Detect which cell encompasses the target text, then output its (x, y) center coordinate. 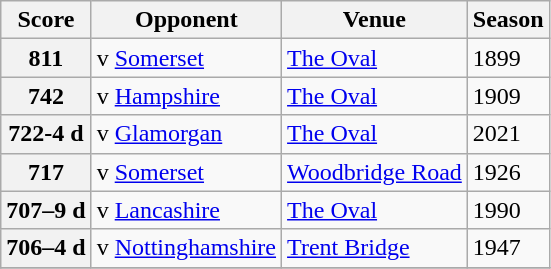
Woodbridge Road (375, 172)
717 (46, 172)
1899 (508, 58)
1909 (508, 96)
Score (46, 20)
742 (46, 96)
811 (46, 58)
v Hampshire (186, 96)
Season (508, 20)
2021 (508, 134)
706–4 d (46, 248)
1990 (508, 210)
1926 (508, 172)
v Lancashire (186, 210)
Opponent (186, 20)
v Nottinghamshire (186, 248)
1947 (508, 248)
Trent Bridge (375, 248)
Venue (375, 20)
v Glamorgan (186, 134)
722-4 d (46, 134)
707–9 d (46, 210)
